Extract the (x, y) coordinate from the center of the cell holding the provided text.  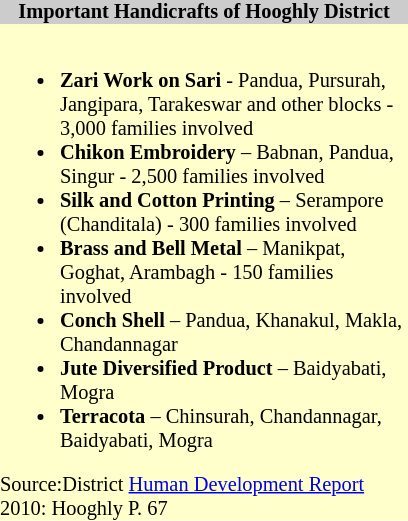
Important Handicrafts of Hooghly District (204, 12)
